Determine the (x, y) coordinate at the center of the cell enclosing the given text.  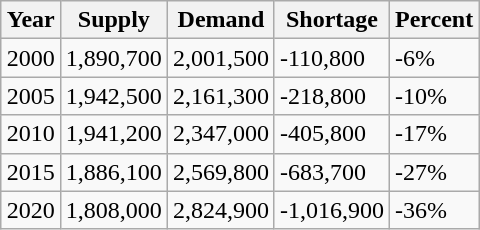
2,001,500 (220, 58)
1,890,700 (114, 58)
2,161,300 (220, 96)
2,347,000 (220, 134)
2,824,900 (220, 210)
1,942,500 (114, 96)
2020 (30, 210)
-218,800 (332, 96)
-110,800 (332, 58)
1,808,000 (114, 210)
1,941,200 (114, 134)
2000 (30, 58)
-36% (434, 210)
-17% (434, 134)
2010 (30, 134)
Shortage (332, 20)
2015 (30, 172)
-10% (434, 96)
Supply (114, 20)
2,569,800 (220, 172)
1,886,100 (114, 172)
2005 (30, 96)
Year (30, 20)
-6% (434, 58)
-1,016,900 (332, 210)
-27% (434, 172)
-405,800 (332, 134)
Demand (220, 20)
-683,700 (332, 172)
Percent (434, 20)
